Extract the [x, y] coordinate from the center of the cell holding the provided text.  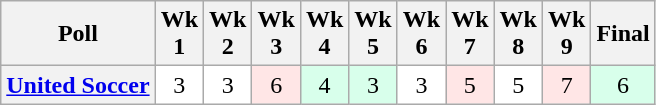
7 [566, 85]
Wk8 [518, 34]
Poll [78, 34]
Wk3 [276, 34]
Wk9 [566, 34]
Wk4 [324, 34]
Wk5 [373, 34]
Wk6 [421, 34]
4 [324, 85]
Wk1 [179, 34]
Wk7 [470, 34]
Wk2 [228, 34]
United Soccer [78, 85]
Final [623, 34]
